From the cell containing the given text, extract its center point as [x, y] coordinate. 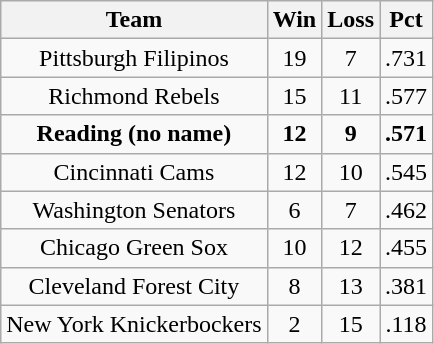
.731 [406, 58]
6 [294, 210]
19 [294, 58]
Pittsburgh Filipinos [134, 58]
Richmond Rebels [134, 96]
13 [351, 286]
Washington Senators [134, 210]
Reading (no name) [134, 134]
.455 [406, 248]
.462 [406, 210]
Team [134, 20]
New York Knickerbockers [134, 324]
.571 [406, 134]
9 [351, 134]
.577 [406, 96]
Pct [406, 20]
.118 [406, 324]
11 [351, 96]
2 [294, 324]
Loss [351, 20]
.381 [406, 286]
Cincinnati Cams [134, 172]
.545 [406, 172]
8 [294, 286]
Cleveland Forest City [134, 286]
Win [294, 20]
Chicago Green Sox [134, 248]
